Return [x, y] of the center of cell containing provided text 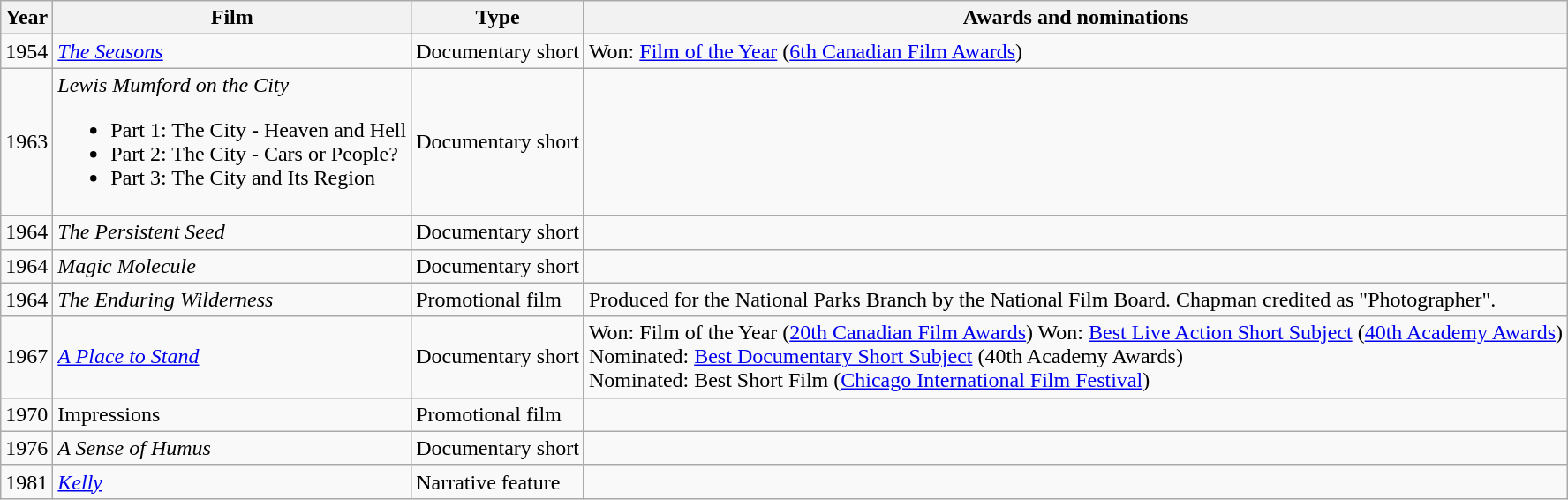
Won: Film of the Year (6th Canadian Film Awards) [1075, 51]
The Seasons [232, 51]
The Enduring Wilderness [232, 299]
A Place to Stand [232, 357]
Type [498, 18]
Impressions [232, 414]
The Persistent Seed [232, 232]
Year [26, 18]
1970 [26, 414]
Kelly [232, 481]
1981 [26, 481]
1963 [26, 141]
Film [232, 18]
Narrative feature [498, 481]
Magic Molecule [232, 266]
Awards and nominations [1075, 18]
1967 [26, 357]
A Sense of Humus [232, 448]
1954 [26, 51]
Lewis Mumford on the CityPart 1: The City - Heaven and HellPart 2: The City - Cars or People?Part 3: The City and Its Region [232, 141]
1976 [26, 448]
Produced for the National Parks Branch by the National Film Board. Chapman credited as "Photographer". [1075, 299]
